Provide the [X, Y] coordinate of the cell's center where the given text is located.  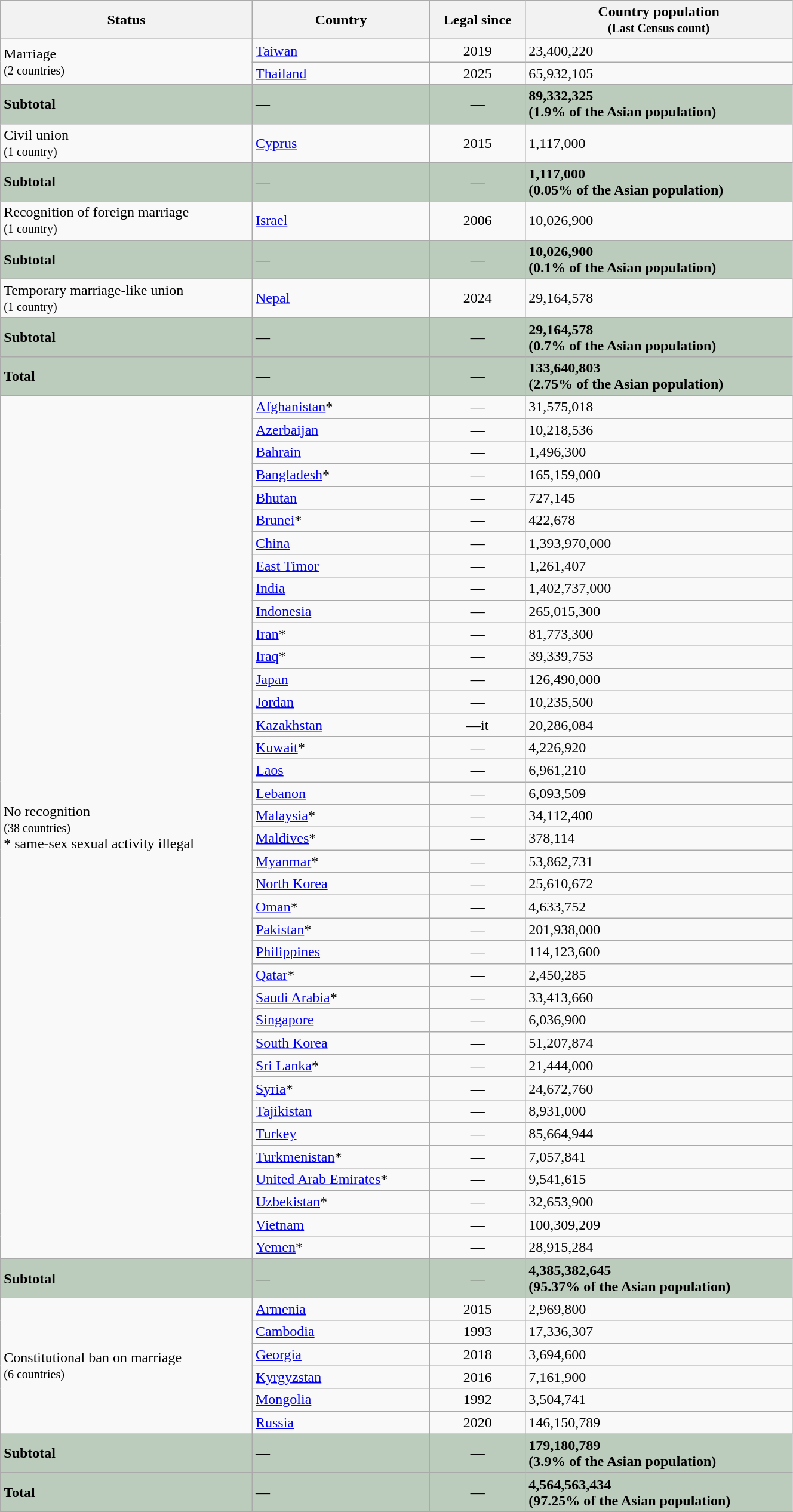
25,610,672 [659, 884]
6,093,509 [659, 793]
Oman* [340, 907]
29,164,578 [659, 298]
114,123,600 [659, 952]
7,161,900 [659, 1377]
Philippines [340, 952]
Bahrain [340, 452]
Kuwait* [340, 747]
Syria* [340, 1088]
India [340, 589]
Azerbaijan [340, 429]
Uzbekistan* [340, 1202]
Yemen* [340, 1248]
17,336,307 [659, 1332]
Afghanistan* [340, 407]
201,938,000 [659, 929]
Lebanon [340, 793]
146,150,789 [659, 1422]
179,180,789(3.9% of the Asian population) [659, 1453]
53,862,731 [659, 861]
4,226,920 [659, 747]
1992 [478, 1400]
East Timor [340, 566]
Kazakhstan [340, 725]
7,057,841 [659, 1156]
3,694,600 [659, 1354]
1993 [478, 1332]
100,309,209 [659, 1225]
Status [127, 20]
24,672,760 [659, 1088]
Sri Lanka* [340, 1066]
1,261,407 [659, 566]
Maldives* [340, 839]
31,575,018 [659, 407]
727,145 [659, 498]
Russia [340, 1422]
Saudi Arabia* [340, 997]
Bhutan [340, 498]
81,773,300 [659, 634]
422,678 [659, 521]
Myanmar* [340, 861]
1,393,970,000 [659, 543]
South Korea [340, 1043]
Tajikistan [340, 1111]
—it [478, 725]
Turkmenistan* [340, 1156]
Civil union (1 country) [127, 143]
28,915,284 [659, 1248]
33,413,660 [659, 997]
4,385,382,645(95.37% of the Asian population) [659, 1279]
10,026,900 [659, 221]
2,450,285 [659, 975]
1,496,300 [659, 452]
1,117,000(0.05% of the Asian population) [659, 181]
Kyrgyzstan [340, 1377]
Singapore [340, 1020]
Marriage (2 countries) [127, 62]
Nepal [340, 298]
North Korea [340, 884]
85,664,944 [659, 1134]
65,932,105 [659, 73]
Georgia [340, 1354]
265,015,300 [659, 611]
6,036,900 [659, 1020]
10,235,500 [659, 702]
32,653,900 [659, 1202]
9,541,615 [659, 1180]
34,112,400 [659, 816]
United Arab Emirates* [340, 1180]
Malaysia* [340, 816]
Jordan [340, 702]
Brunei* [340, 521]
Israel [340, 221]
89,332,325(1.9% of the Asian population) [659, 104]
39,339,753 [659, 657]
10,218,536 [659, 429]
Taiwan [340, 51]
2019 [478, 51]
1,402,737,000 [659, 589]
2016 [478, 1377]
126,490,000 [659, 679]
23,400,220 [659, 51]
2,969,800 [659, 1309]
4,564,563,434(97.25% of the Asian population) [659, 1492]
378,114 [659, 839]
21,444,000 [659, 1066]
Indonesia [340, 611]
3,504,741 [659, 1400]
2020 [478, 1422]
Country population(Last Census count) [659, 20]
Cambodia [340, 1332]
China [340, 543]
29,164,578(0.7% of the Asian population) [659, 337]
Cyprus [340, 143]
Temporary marriage-like union(1 country) [127, 298]
20,286,084 [659, 725]
1,117,000 [659, 143]
2018 [478, 1354]
Iraq* [340, 657]
Constitutional ban on marriage (6 countries) [127, 1366]
Japan [340, 679]
165,159,000 [659, 475]
Laos [340, 770]
Pakistan* [340, 929]
Bangladesh* [340, 475]
Vietnam [340, 1225]
Turkey [340, 1134]
Country [340, 20]
8,931,000 [659, 1111]
Legal since [478, 20]
Thailand [340, 73]
Iran* [340, 634]
2006 [478, 221]
Armenia [340, 1309]
Recognition of foreign marriage(1 country) [127, 221]
4,633,752 [659, 907]
Mongolia [340, 1400]
10,026,900(0.1% of the Asian population) [659, 259]
2025 [478, 73]
6,961,210 [659, 770]
Qatar* [340, 975]
133,640,803(2.75% of the Asian population) [659, 376]
No recognition (38 countries)* same-sex sexual activity illegal [127, 827]
2024 [478, 298]
51,207,874 [659, 1043]
